Pinpoint the cell where the given text exists, returning its [X, Y] midpoint coordinate. 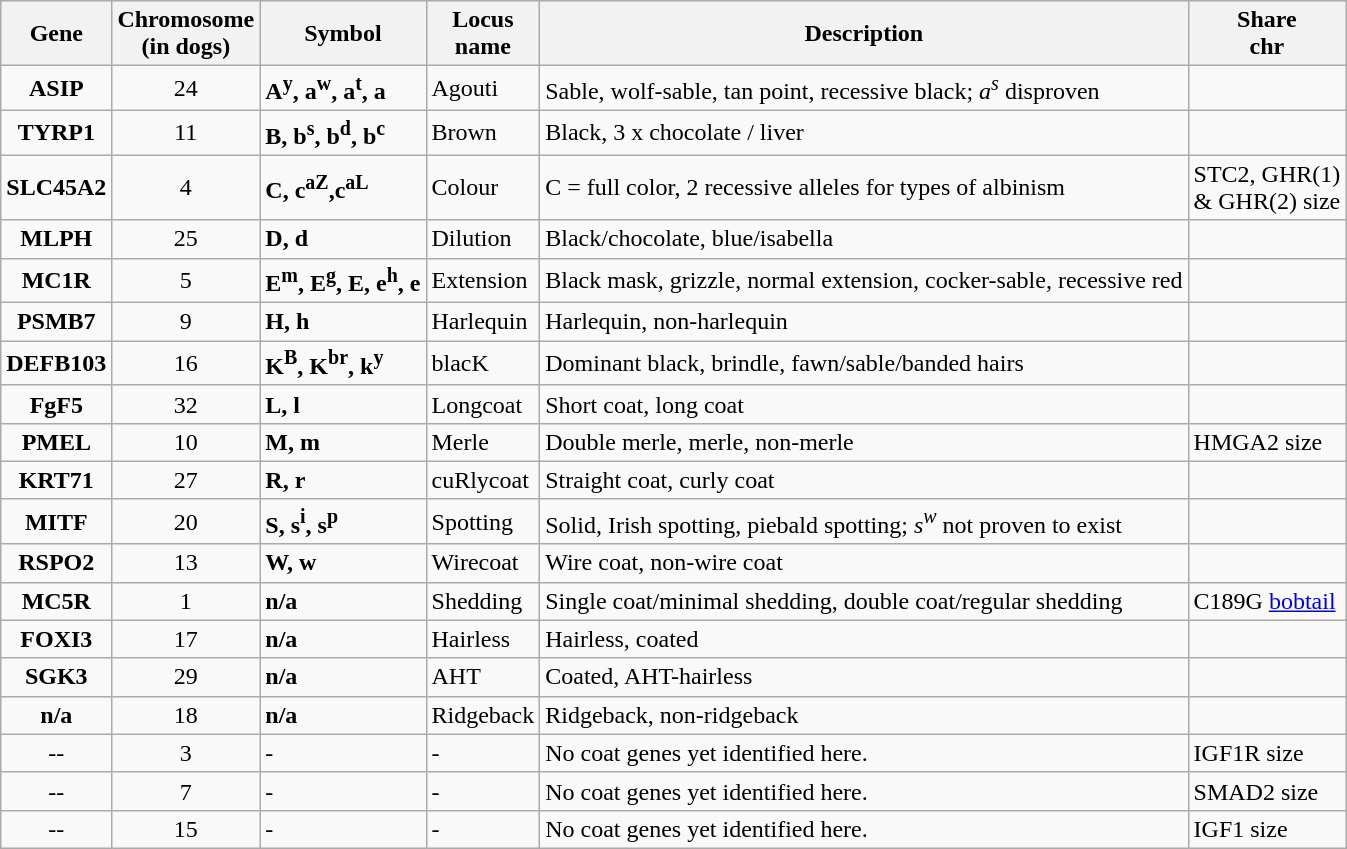
25 [186, 239]
Wirecoat [483, 563]
Black, 3 x chocolate / liver [864, 132]
Locusname [483, 34]
Solid, Irish spotting, piebald spotting; sw not proven to exist [864, 522]
MC5R [56, 601]
Brown [483, 132]
FOXI3 [56, 639]
ASIP [56, 88]
IGF1R size [1267, 753]
RSPO2 [56, 563]
M, m [343, 442]
Longcoat [483, 404]
SGK3 [56, 677]
PSMB7 [56, 322]
DEFB103 [56, 364]
11 [186, 132]
Straight coat, curly coat [864, 480]
15 [186, 829]
Colour [483, 188]
TYRP1 [56, 132]
Double merle, merle, non-merle [864, 442]
Extension [483, 280]
10 [186, 442]
Dominant black, brindle, fawn/sable/banded hairs [864, 364]
27 [186, 480]
W, w [343, 563]
Ridgeback, non-ridgeback [864, 715]
Black mask, grizzle, normal extension, cocker-sable, recessive red [864, 280]
Ridgeback [483, 715]
PMEL [56, 442]
Single coat/minimal shedding, double coat/regular shedding [864, 601]
SMAD2 size [1267, 791]
Spotting [483, 522]
20 [186, 522]
KRT71 [56, 480]
SLC45A2 [56, 188]
S, si, sp [343, 522]
Hairless, coated [864, 639]
B, bs, bd, bc [343, 132]
Ay, aw, at, a [343, 88]
Coated, AHT-hairless [864, 677]
16 [186, 364]
MLPH [56, 239]
5 [186, 280]
Merle [483, 442]
9 [186, 322]
Hairless [483, 639]
Chromosome(in dogs) [186, 34]
Wire coat, non-wire coat [864, 563]
MC1R [56, 280]
24 [186, 88]
Harlequin [483, 322]
Em, Eg, E, eh, e [343, 280]
C = full color, 2 recessive alleles for types of albinism [864, 188]
Description [864, 34]
Black/chocolate, blue/isabella [864, 239]
C, caZ,caL [343, 188]
29 [186, 677]
Symbol [343, 34]
HMGA2 size [1267, 442]
Gene [56, 34]
3 [186, 753]
IGF1 size [1267, 829]
cuRlycoat [483, 480]
1 [186, 601]
AHT [483, 677]
Short coat, long coat [864, 404]
18 [186, 715]
4 [186, 188]
Shedding [483, 601]
blacK [483, 364]
Harlequin, non-harlequin [864, 322]
13 [186, 563]
D, d [343, 239]
Dilution [483, 239]
C189G bobtail [1267, 601]
17 [186, 639]
STC2, GHR(1)& GHR(2) size [1267, 188]
KB, Kbr, ky [343, 364]
7 [186, 791]
MITF [56, 522]
32 [186, 404]
FgF5 [56, 404]
Sable, wolf-sable, tan point, recessive black; as disproven [864, 88]
R, r [343, 480]
L, l [343, 404]
Sharechr [1267, 34]
H, h [343, 322]
Agouti [483, 88]
